Determine the [X, Y] coordinate at the center of the cell enclosing the given text.  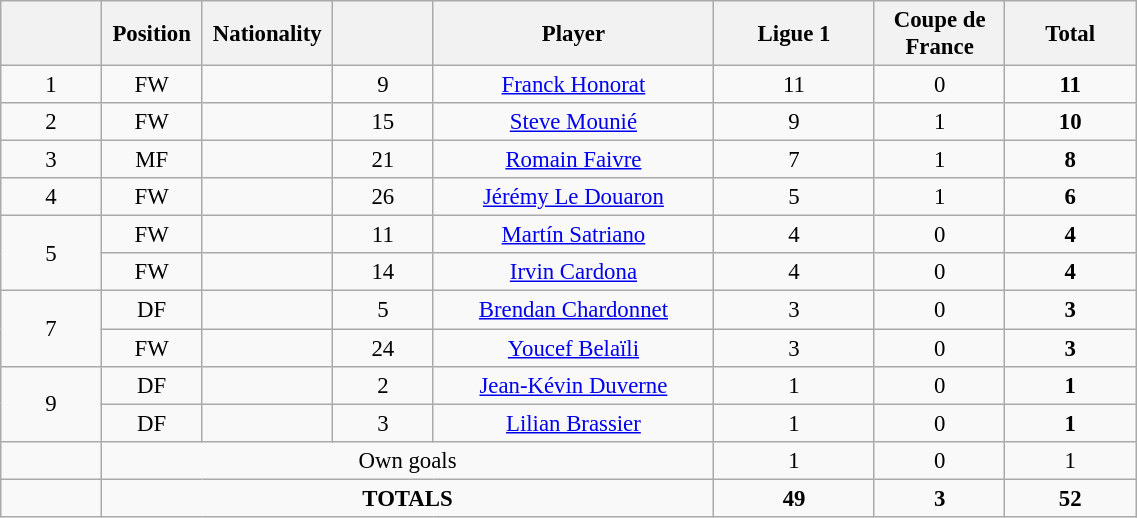
14 [384, 273]
Steve Mounié [574, 122]
Lilian Brassier [574, 423]
Coupe de France [940, 34]
10 [1070, 122]
Brendan Chardonnet [574, 310]
26 [384, 197]
Player [574, 34]
MF [152, 160]
Own goals [407, 460]
15 [384, 122]
TOTALS [407, 498]
6 [1070, 197]
Martín Satriano [574, 235]
Nationality [268, 34]
Total [1070, 34]
Romain Faivre [574, 160]
Jérémy Le Douaron [574, 197]
Position [152, 34]
Franck Honorat [574, 85]
Youcef Belaïli [574, 348]
21 [384, 160]
49 [794, 498]
Irvin Cardona [574, 273]
52 [1070, 498]
24 [384, 348]
8 [1070, 160]
Ligue 1 [794, 34]
Jean-Kévin Duverne [574, 385]
